From the cell containing the given text, extract its center point as [x, y] coordinate. 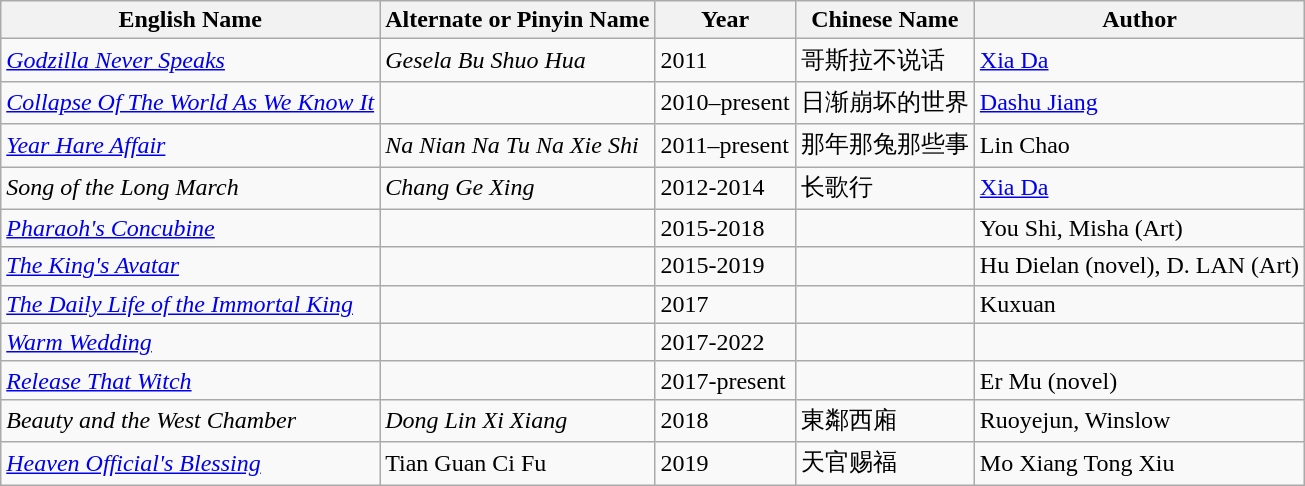
Release That Witch [190, 380]
Year [725, 20]
2019 [725, 464]
English Name [190, 20]
Year Hare Affair [190, 146]
Tian Guan Ci Fu [518, 464]
Mo Xiang Tong Xiu [1139, 464]
東鄰西廂 [884, 420]
2011 [725, 60]
2010–present [725, 102]
Chinese Name [884, 20]
哥斯拉不说话 [884, 60]
Ruoyejun, Winslow [1139, 420]
Warm Wedding [190, 342]
The Daily Life of the Immortal King [190, 304]
Gesela Bu Shuo Hua [518, 60]
日渐崩坏的世界 [884, 102]
Song of the Long March [190, 188]
2011–present [725, 146]
Dong Lin Xi Xiang [518, 420]
Chang Ge Xing [518, 188]
The King's Avatar [190, 266]
Heaven Official's Blessing [190, 464]
那年那兔那些事 [884, 146]
Na Nian Na Tu Na Xie Shi [518, 146]
2017 [725, 304]
Pharaoh's Concubine [190, 228]
Beauty and the West Chamber [190, 420]
长歌行 [884, 188]
Author [1139, 20]
Alternate or Pinyin Name [518, 20]
2015-2018 [725, 228]
Godzilla Never Speaks [190, 60]
2015-2019 [725, 266]
Dashu Jiang [1139, 102]
Collapse Of The World As We Know It [190, 102]
Kuxuan [1139, 304]
2017-present [725, 380]
天官赐福 [884, 464]
Hu Dielan (novel), D. LAN (Art) [1139, 266]
2018 [725, 420]
2017-2022 [725, 342]
Lin Chao [1139, 146]
2012-2014 [725, 188]
You Shi, Misha (Art) [1139, 228]
Er Mu (novel) [1139, 380]
